Return (x, y) of the center of cell containing provided text 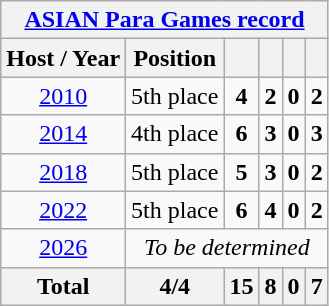
Host / Year (64, 58)
Total (64, 286)
7 (316, 286)
2022 (64, 210)
15 (242, 286)
4th place (175, 134)
To be determined (228, 248)
2014 (64, 134)
2018 (64, 172)
4/4 (175, 286)
Position (175, 58)
5 (242, 172)
2010 (64, 96)
ASIAN Para Games record (164, 20)
2026 (64, 248)
8 (270, 286)
